For the text-containing cell, return its midpoint in [x, y] coordinate format. 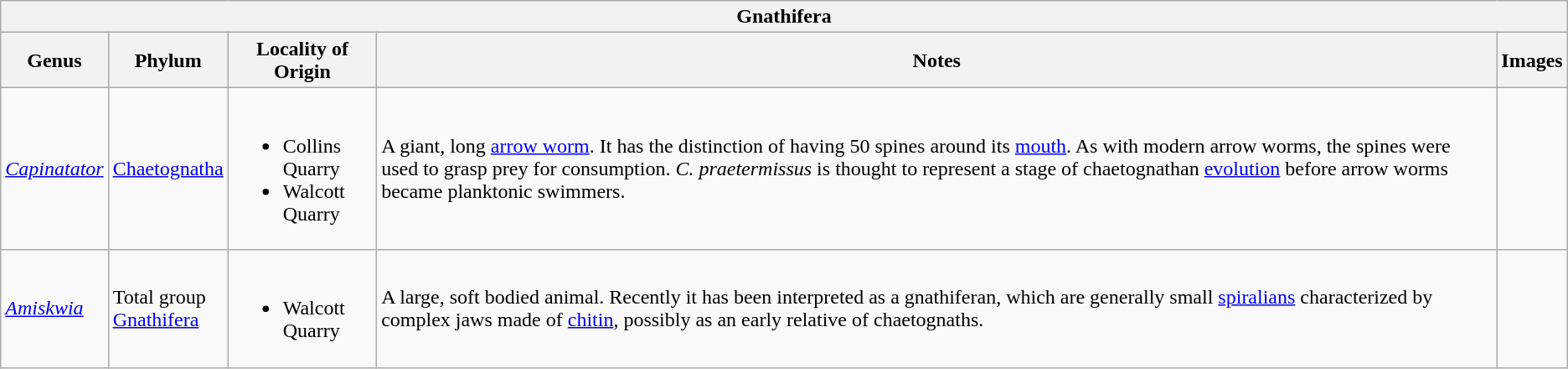
Images [1532, 60]
Total groupGnathifera [168, 309]
Capinatator [54, 169]
Collins QuarryWalcott Quarry [302, 169]
Chaetognatha [168, 169]
Genus [54, 60]
Gnathifera [784, 17]
Phylum [168, 60]
Locality of Origin [302, 60]
Notes [936, 60]
Amiskwia [54, 309]
Walcott Quarry [302, 309]
